Detect which cell encompasses the target text, then output its (X, Y) center coordinate. 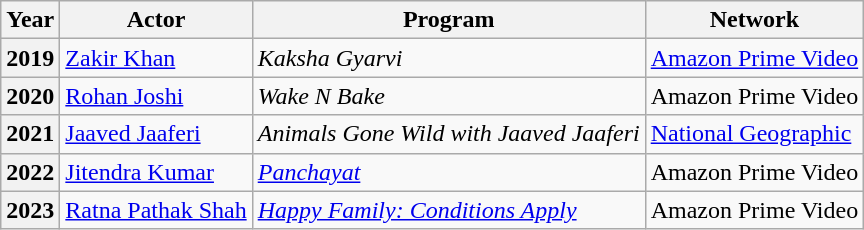
Program (448, 20)
Rohan Joshi (156, 96)
Jitendra Kumar (156, 172)
2021 (30, 134)
Ratna Pathak Shah (156, 210)
2023 (30, 210)
Actor (156, 20)
Animals Gone Wild with Jaaved Jaaferi (448, 134)
Jaaved Jaaferi (156, 134)
2019 (30, 58)
Year (30, 20)
Wake N Bake (448, 96)
Zakir Khan (156, 58)
2020 (30, 96)
Happy Family: Conditions Apply (448, 210)
National Geographic (754, 134)
Kaksha Gyarvi (448, 58)
Network (754, 20)
2022 (30, 172)
Panchayat (448, 172)
